Extract the (x, y) coordinate from the center of the cell holding the provided text.  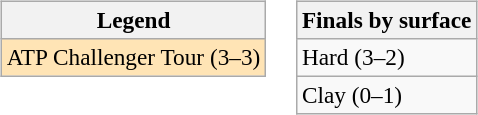
Legend (133, 20)
ATP Challenger Tour (3–3) (133, 57)
Clay (0–1) (387, 95)
Finals by surface (387, 20)
Hard (3–2) (387, 57)
